Capture the cell that displays the provided text and extract its (x, y) central coordinate. 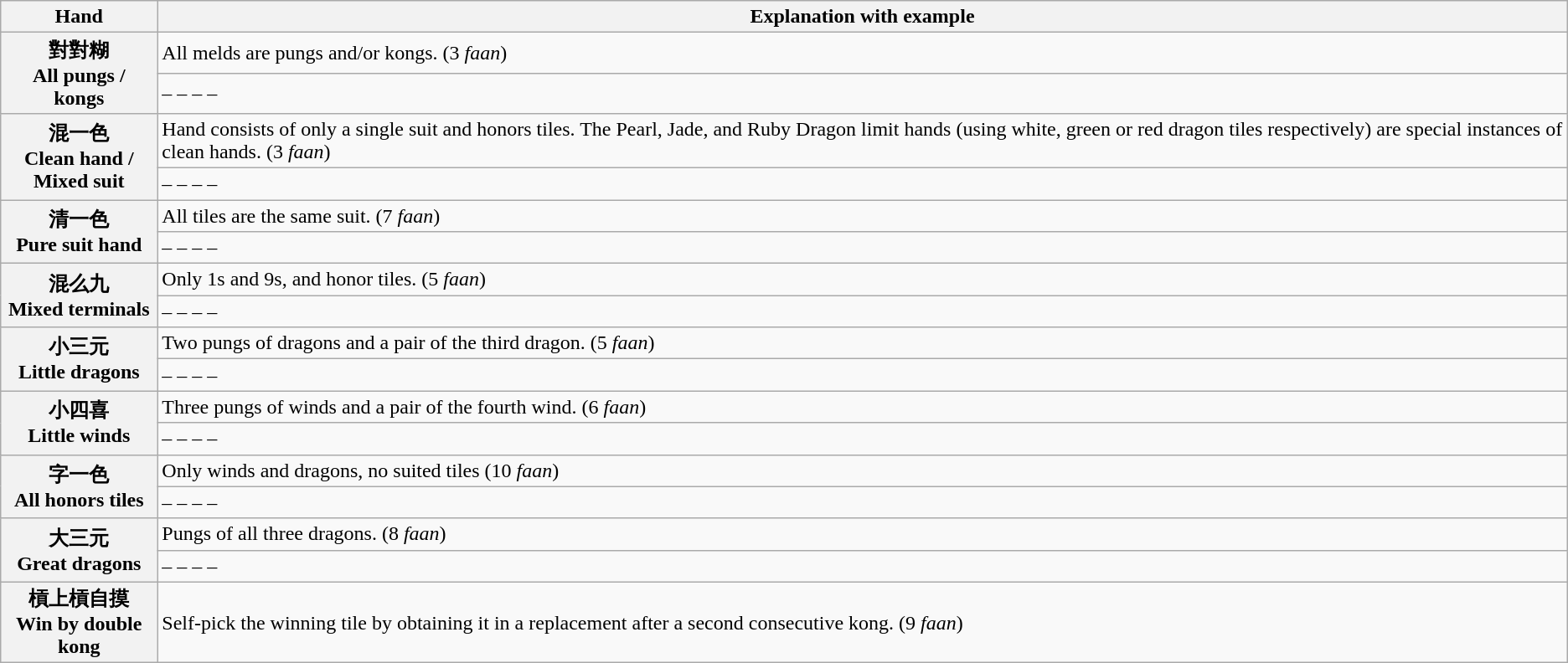
對對糊 All pungs / kongs (79, 74)
Three pungs of winds and a pair of the fourth wind. (6 faan) (863, 407)
All tiles are the same suit. (7 faan) (863, 215)
字一色 All honors tiles (79, 486)
大三元 Great dragons (79, 550)
混一色 Clean hand / Mixed suit (79, 156)
小四喜 Little winds (79, 423)
槓上槓自摸 Win by double kong (79, 623)
All melds are pungs and/or kongs. (3 faan) (863, 53)
Hand (79, 17)
Two pungs of dragons and a pair of the third dragon. (5 faan) (863, 343)
Only winds and dragons, no suited tiles (10 faan) (863, 470)
Only 1s and 9s, and honor tiles. (5 faan) (863, 280)
混么九 Mixed terminals (79, 296)
Self-pick the winning tile by obtaining it in a replacement after a second consecutive kong. (9 faan) (863, 623)
清一色 Pure suit hand (79, 231)
Explanation with example (863, 17)
Pungs of all three dragons. (8 faan) (863, 534)
小三元 Little dragons (79, 359)
